Extract the (x, y) coordinate from the center of the cell holding the provided text.  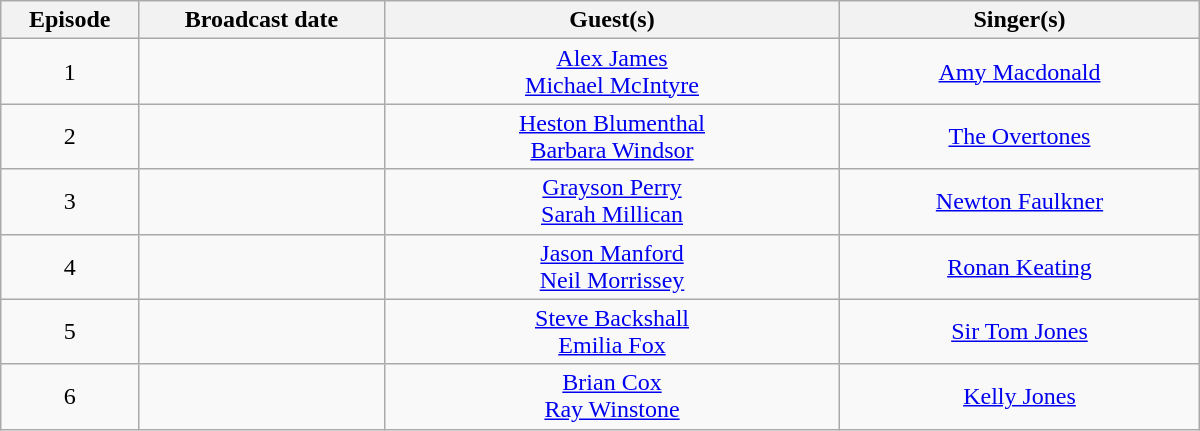
Grayson PerrySarah Millican (612, 202)
Steve BackshallEmilia Fox (612, 332)
Jason ManfordNeil Morrissey (612, 266)
The Overtones (1020, 136)
Amy Macdonald (1020, 72)
2 (70, 136)
Kelly Jones (1020, 396)
3 (70, 202)
Brian CoxRay Winstone (612, 396)
Broadcast date (262, 20)
6 (70, 396)
Alex JamesMichael McIntyre (612, 72)
Newton Faulkner (1020, 202)
Ronan Keating (1020, 266)
Guest(s) (612, 20)
Episode (70, 20)
4 (70, 266)
Singer(s) (1020, 20)
5 (70, 332)
Heston BlumenthalBarbara Windsor (612, 136)
Sir Tom Jones (1020, 332)
1 (70, 72)
